Find where the given text appears and provide that cell's center as (x, y) coordinate. 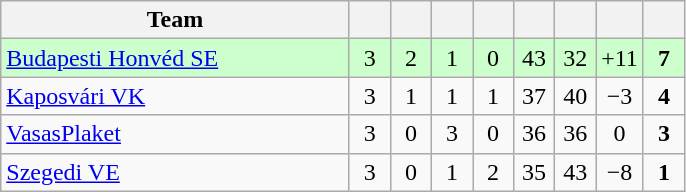
VasasPlaket (176, 134)
−8 (620, 172)
Budapesti Honvéd SE (176, 58)
37 (534, 96)
−3 (620, 96)
+11 (620, 58)
Szegedi VE (176, 172)
40 (576, 96)
32 (576, 58)
4 (664, 96)
35 (534, 172)
Kaposvári VK (176, 96)
Team (176, 20)
7 (664, 58)
